Return the (X, Y) coordinate for the center point of the cell that contains the specified text.  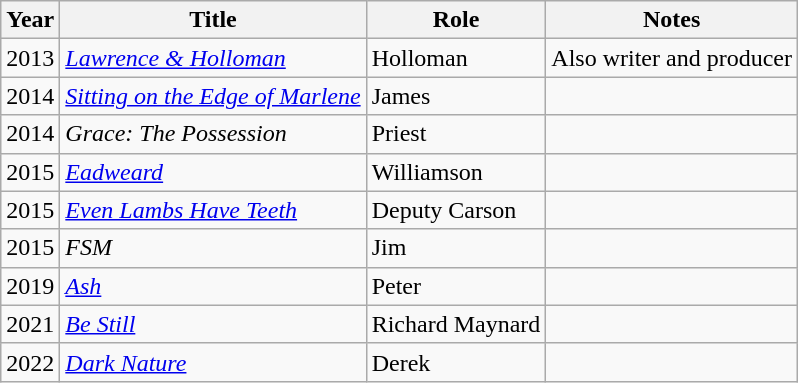
2013 (30, 58)
Notes (672, 20)
Be Still (213, 324)
Holloman (456, 58)
Eadweard (213, 172)
Priest (456, 134)
Sitting on the Edge of Marlene (213, 96)
Jim (456, 248)
Role (456, 20)
Derek (456, 362)
Peter (456, 286)
Even Lambs Have Teeth (213, 210)
Dark Nature (213, 362)
Title (213, 20)
Year (30, 20)
Grace: The Possession (213, 134)
Lawrence & Holloman (213, 58)
Williamson (456, 172)
Richard Maynard (456, 324)
James (456, 96)
2019 (30, 286)
Ash (213, 286)
Also writer and producer (672, 58)
2022 (30, 362)
Deputy Carson (456, 210)
2021 (30, 324)
FSM (213, 248)
